Scan for the cell matching the given text and deliver its [X, Y] coordinate at center. 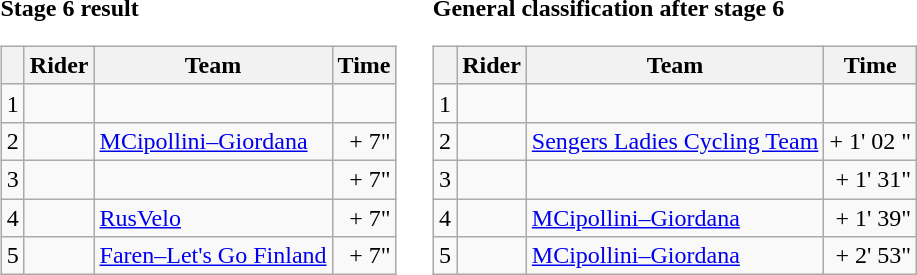
+ 2' 53" [870, 256]
+ 1' 02 " [870, 141]
Sengers Ladies Cycling Team [675, 141]
+ 1' 31" [870, 179]
+ 1' 39" [870, 217]
RusVelo [213, 217]
Faren–Let's Go Finland [213, 256]
